Extract the (X, Y) coordinate from the center of the cell holding the provided text.  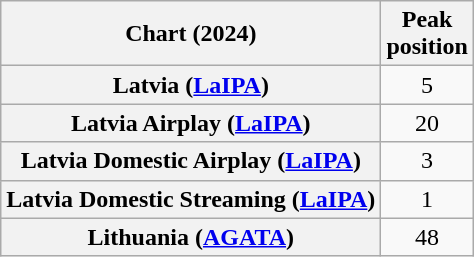
Chart (2024) (191, 34)
Peakposition (427, 34)
1 (427, 199)
48 (427, 237)
Latvia Airplay (LaIPA) (191, 123)
3 (427, 161)
20 (427, 123)
Lithuania (AGATA) (191, 237)
Latvia Domestic Streaming (LaIPA) (191, 199)
Latvia Domestic Airplay (LaIPA) (191, 161)
Latvia (LaIPA) (191, 85)
5 (427, 85)
